From the cell containing the given text, extract its center point as [X, Y] coordinate. 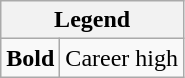
Legend [92, 20]
Career high [122, 58]
Bold [30, 58]
